Capture the cell that displays the provided text and extract its [x, y] central coordinate. 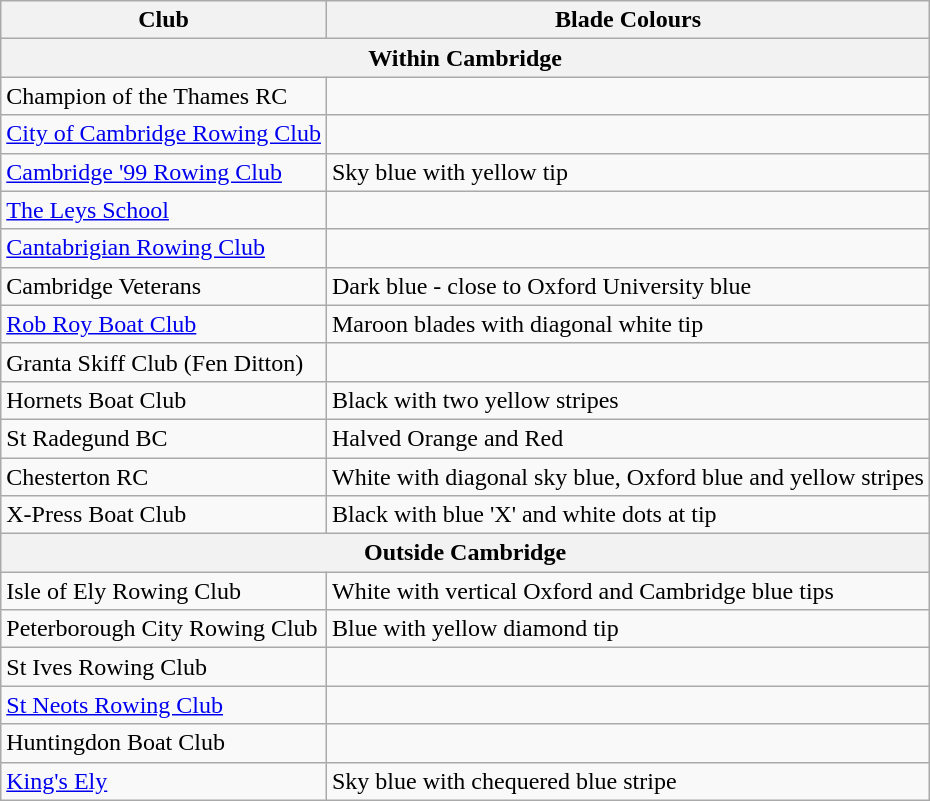
The Leys School [164, 210]
Dark blue - close to Oxford University blue [628, 286]
Club [164, 20]
Cambridge '99 Rowing Club [164, 172]
Hornets Boat Club [164, 400]
Halved Orange and Red [628, 438]
Chesterton RC [164, 477]
Sky blue with yellow tip [628, 172]
Within Cambridge [466, 58]
Isle of Ely Rowing Club [164, 591]
Blue with yellow diamond tip [628, 629]
King's Ely [164, 781]
Black with blue 'X' and white dots at tip [628, 515]
Rob Roy Boat Club [164, 324]
Cantabrigian Rowing Club [164, 248]
Sky blue with chequered blue stripe [628, 781]
Champion of the Thames RC [164, 96]
City of Cambridge Rowing Club [164, 134]
St Ives Rowing Club [164, 667]
Black with two yellow stripes [628, 400]
Outside Cambridge [466, 553]
St Neots Rowing Club [164, 705]
Maroon blades with diagonal white tip [628, 324]
White with vertical Oxford and Cambridge blue tips [628, 591]
Granta Skiff Club (Fen Ditton) [164, 362]
Huntingdon Boat Club [164, 743]
White with diagonal sky blue, Oxford blue and yellow stripes [628, 477]
St Radegund BC [164, 438]
Cambridge Veterans [164, 286]
Peterborough City Rowing Club [164, 629]
X-Press Boat Club [164, 515]
Blade Colours [628, 20]
